From the cell containing the given text, extract its center point as [x, y] coordinate. 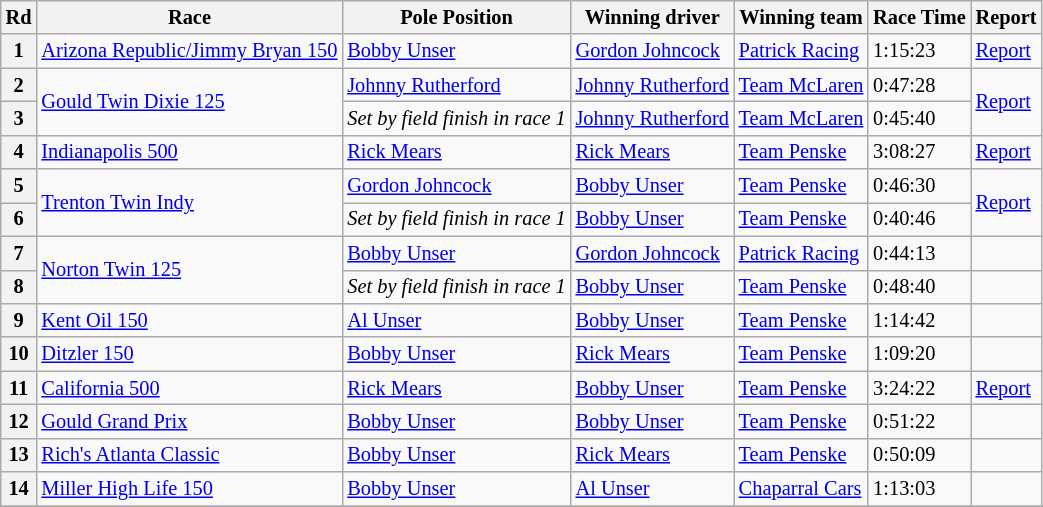
0:45:40 [919, 118]
3 [19, 118]
0:51:22 [919, 421]
Miller High Life 150 [189, 489]
3:24:22 [919, 388]
0:50:09 [919, 455]
Indianapolis 500 [189, 152]
Winning driver [652, 17]
California 500 [189, 388]
1:15:23 [919, 51]
Pole Position [456, 17]
Trenton Twin Indy [189, 202]
0:47:28 [919, 85]
Gould Twin Dixie 125 [189, 102]
Winning team [801, 17]
Race [189, 17]
Arizona Republic/Jimmy Bryan 150 [189, 51]
0:46:30 [919, 186]
8 [19, 287]
Rd [19, 17]
Ditzler 150 [189, 354]
Rich's Atlanta Classic [189, 455]
3:08:27 [919, 152]
6 [19, 219]
1:09:20 [919, 354]
5 [19, 186]
4 [19, 152]
1:14:42 [919, 320]
Chaparral Cars [801, 489]
2 [19, 85]
10 [19, 354]
13 [19, 455]
1:13:03 [919, 489]
Gould Grand Prix [189, 421]
0:44:13 [919, 253]
Norton Twin 125 [189, 270]
14 [19, 489]
Race Time [919, 17]
0:40:46 [919, 219]
12 [19, 421]
7 [19, 253]
1 [19, 51]
0:48:40 [919, 287]
9 [19, 320]
Kent Oil 150 [189, 320]
11 [19, 388]
